For the text-containing cell, return its midpoint in [X, Y] coordinate format. 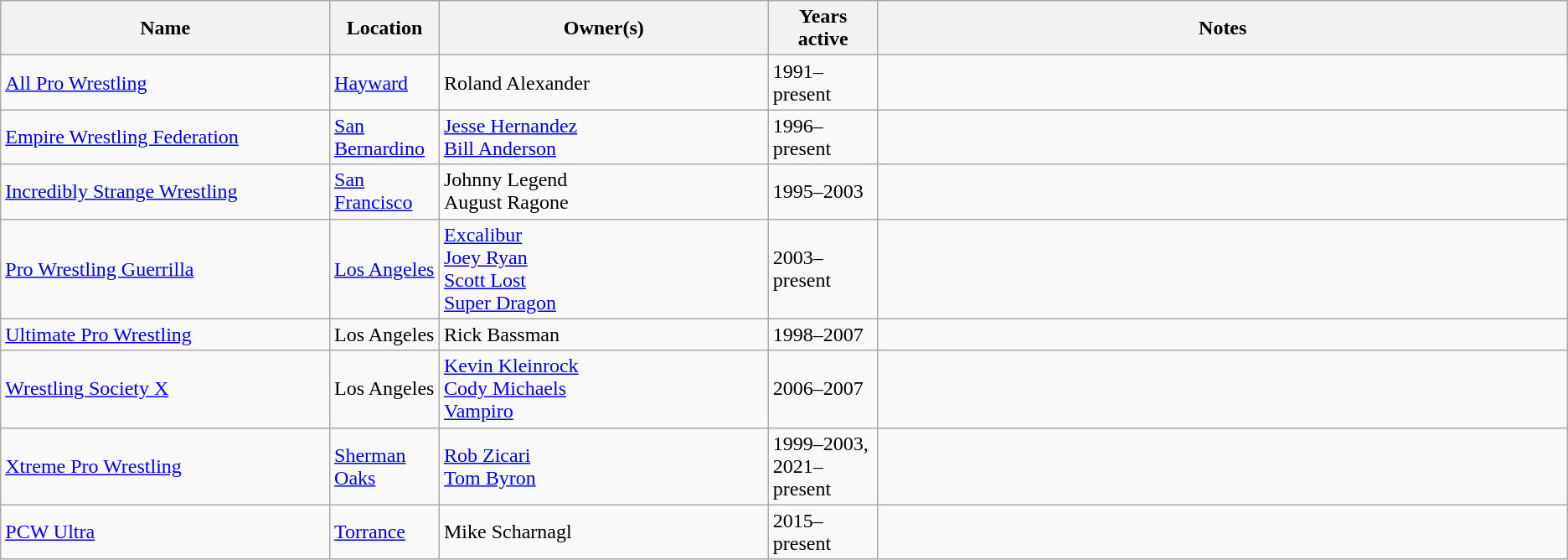
Ultimate Pro Wrestling [166, 334]
Wrestling Society X [166, 389]
Sherman Oaks [385, 466]
ExcaliburJoey RyanScott LostSuper Dragon [603, 268]
Jesse HernandezBill Anderson [603, 137]
2015–present [823, 531]
Hayward [385, 82]
Incredibly Strange Wrestling [166, 191]
1999–2003, 2021–present [823, 466]
1996–present [823, 137]
PCW Ultra [166, 531]
Rob ZicariTom Byron [603, 466]
1998–2007 [823, 334]
Xtreme Pro Wrestling [166, 466]
2006–2007 [823, 389]
Rick Bassman [603, 334]
Empire Wrestling Federation [166, 137]
Location [385, 29]
Torrance [385, 531]
Notes [1223, 29]
Kevin KleinrockCody MichaelsVampiro [603, 389]
San Bernardino [385, 137]
Years active [823, 29]
All Pro Wrestling [166, 82]
Johnny LegendAugust Ragone [603, 191]
Pro Wrestling Guerrilla [166, 268]
2003–present [823, 268]
Roland Alexander [603, 82]
Mike Scharnagl [603, 531]
Owner(s) [603, 29]
1995–2003 [823, 191]
1991–present [823, 82]
Name [166, 29]
San Francisco [385, 191]
